Detect which cell encompasses the target text, then output its [x, y] center coordinate. 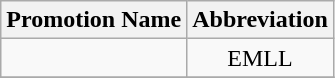
EMLL [260, 58]
Abbreviation [260, 20]
Promotion Name [94, 20]
